Identify which cell holds the provided text, then report its (x, y) central coordinate. 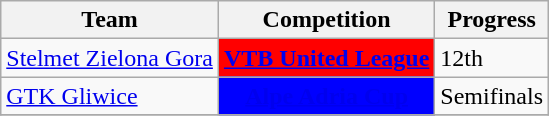
Team (110, 20)
Competition (326, 20)
Progress (492, 20)
VTB United League (326, 58)
Semifinals (492, 96)
Stelmet Zielona Gora (110, 58)
Alpe Adria Cup (326, 96)
GTK Gliwice (110, 96)
12th (492, 58)
